For the text-containing cell, return its midpoint in [x, y] coordinate format. 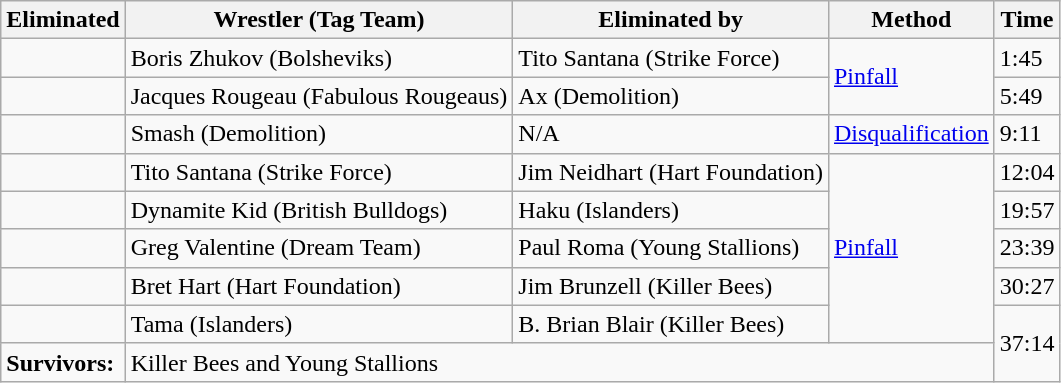
30:27 [1027, 286]
12:04 [1027, 172]
37:14 [1027, 343]
B. Brian Blair (Killer Bees) [671, 324]
Wrestler (Tag Team) [319, 20]
1:45 [1027, 58]
Eliminated [63, 20]
Eliminated by [671, 20]
23:39 [1027, 248]
Jim Neidhart (Hart Foundation) [671, 172]
Haku (Islanders) [671, 210]
Survivors: [63, 362]
9:11 [1027, 134]
Time [1027, 20]
Disqualification [911, 134]
Ax (Demolition) [671, 96]
Jim Brunzell (Killer Bees) [671, 286]
Smash (Demolition) [319, 134]
5:49 [1027, 96]
Jacques Rougeau (Fabulous Rougeaus) [319, 96]
Killer Bees and Young Stallions [560, 362]
Paul Roma (Young Stallions) [671, 248]
Greg Valentine (Dream Team) [319, 248]
Dynamite Kid (British Bulldogs) [319, 210]
Bret Hart (Hart Foundation) [319, 286]
Method [911, 20]
Tama (Islanders) [319, 324]
19:57 [1027, 210]
Boris Zhukov (Bolsheviks) [319, 58]
N/A [671, 134]
